Return (X, Y) of the center of cell containing provided text 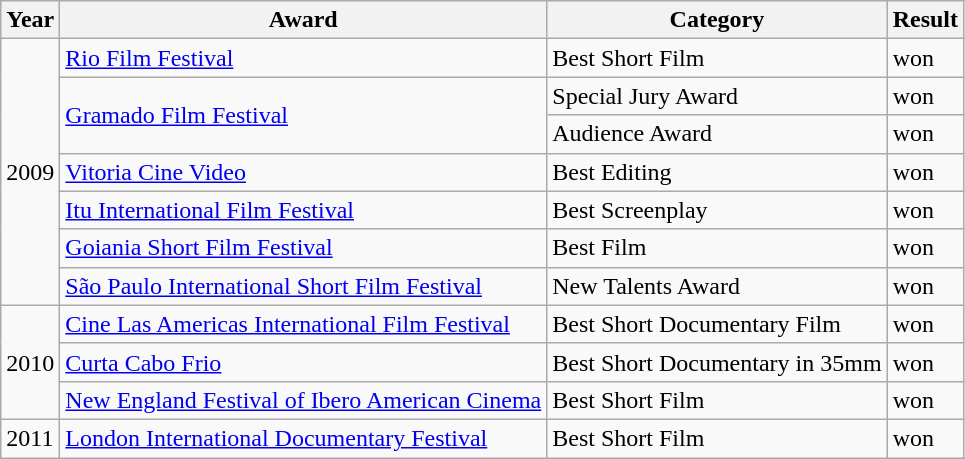
2010 (30, 362)
London International Documentary Festival (304, 438)
Goiania Short Film Festival (304, 248)
Best Screenplay (717, 210)
Gramado Film Festival (304, 115)
2009 (30, 172)
Award (304, 20)
Itu International Film Festival (304, 210)
São Paulo International Short Film Festival (304, 286)
Cine Las Americas International Film Festival (304, 324)
New England Festival of Ibero American Cinema (304, 400)
Audience Award (717, 134)
2011 (30, 438)
Best Short Documentary in 35mm (717, 362)
Category (717, 20)
Curta Cabo Frio (304, 362)
Rio Film Festival (304, 58)
Best Short Documentary Film (717, 324)
Best Film (717, 248)
Best Editing (717, 172)
Special Jury Award (717, 96)
Result (925, 20)
Year (30, 20)
Vitoria Cine Video (304, 172)
New Talents Award (717, 286)
